Detect which cell encompasses the target text, then output its [X, Y] center coordinate. 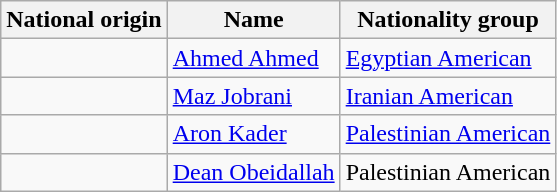
Egyptian American [448, 58]
Iranian American [448, 96]
Dean Obeidallah [254, 172]
Ahmed Ahmed [254, 58]
Aron Kader [254, 134]
National origin [84, 20]
Maz Jobrani [254, 96]
Name [254, 20]
Nationality group [448, 20]
